For the text-containing cell, return its midpoint in (x, y) coordinate format. 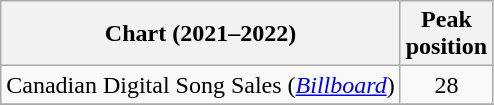
Peakposition (446, 34)
28 (446, 85)
Canadian Digital Song Sales (Billboard) (200, 85)
Chart (2021–2022) (200, 34)
